Return the (x, y) coordinate for the center point of the cell that contains the specified text.  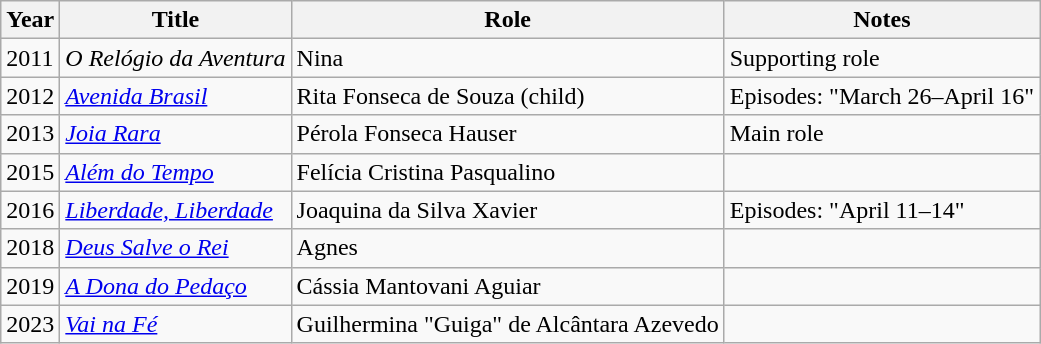
Title (176, 20)
Guilhermina "Guiga" de Alcântara Azevedo (508, 324)
Pérola Fonseca Hauser (508, 134)
2012 (30, 96)
Avenida Brasil (176, 96)
Agnes (508, 248)
2013 (30, 134)
2019 (30, 286)
2023 (30, 324)
2011 (30, 58)
Year (30, 20)
O Relógio da Aventura (176, 58)
Supporting role (882, 58)
2016 (30, 210)
Role (508, 20)
Nina (508, 58)
Notes (882, 20)
Além do Tempo (176, 172)
2018 (30, 248)
Felícia Cristina Pasqualino (508, 172)
Joaquina da Silva Xavier (508, 210)
Main role (882, 134)
Joia Rara (176, 134)
Rita Fonseca de Souza (child) (508, 96)
Episodes: "April 11–14" (882, 210)
Cássia Mantovani Aguiar (508, 286)
Episodes: "March 26–April 16" (882, 96)
Vai na Fé (176, 324)
Liberdade, Liberdade (176, 210)
A Dona do Pedaço (176, 286)
2015 (30, 172)
Deus Salve o Rei (176, 248)
